Determine the [x, y] coordinate at the center of the cell enclosing the given text.  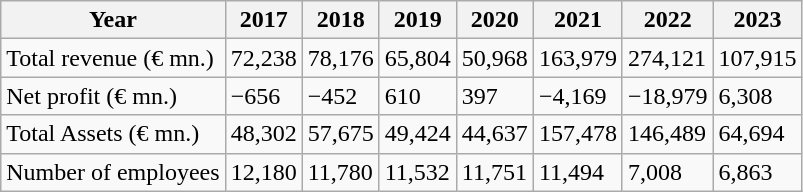
Total revenue (€ mn.) [113, 58]
397 [494, 96]
11,494 [578, 172]
50,968 [494, 58]
Year [113, 20]
−656 [264, 96]
64,694 [758, 134]
2019 [418, 20]
−4,169 [578, 96]
7,008 [668, 172]
72,238 [264, 58]
274,121 [668, 58]
107,915 [758, 58]
78,176 [340, 58]
49,424 [418, 134]
163,979 [578, 58]
65,804 [418, 58]
146,489 [668, 134]
Net profit (€ mn.) [113, 96]
57,675 [340, 134]
2018 [340, 20]
11,532 [418, 172]
157,478 [578, 134]
11,751 [494, 172]
2020 [494, 20]
48,302 [264, 134]
12,180 [264, 172]
2017 [264, 20]
−18,979 [668, 96]
2023 [758, 20]
2021 [578, 20]
44,637 [494, 134]
610 [418, 96]
2022 [668, 20]
6,863 [758, 172]
6,308 [758, 96]
11,780 [340, 172]
Total Assets (€ mn.) [113, 134]
−452 [340, 96]
Number of employees [113, 172]
